Find where the given text appears and provide that cell's center as (X, Y) coordinate. 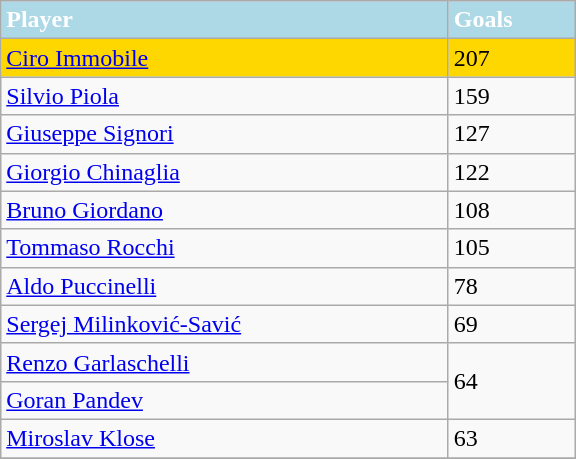
Giorgio Chinaglia (225, 172)
64 (512, 381)
159 (512, 96)
Silvio Piola (225, 96)
Giuseppe Signori (225, 134)
Aldo Puccinelli (225, 286)
Miroslav Klose (225, 438)
Sergej Milinković-Savić (225, 324)
127 (512, 134)
Bruno Giordano (225, 210)
Player (225, 20)
105 (512, 248)
Renzo Garlaschelli (225, 362)
122 (512, 172)
Tommaso Rocchi (225, 248)
78 (512, 286)
108 (512, 210)
63 (512, 438)
Goals (512, 20)
Ciro Immobile (225, 58)
Goran Pandev (225, 400)
69 (512, 324)
207 (512, 58)
